Provide the [X, Y] coordinate of the cell's center where the given text is located.  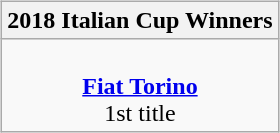
2018 Italian Cup Winners [140, 20]
Fiat Torino1st title [140, 85]
